Locate the cell with the specified text and output its [X, Y] center coordinate. 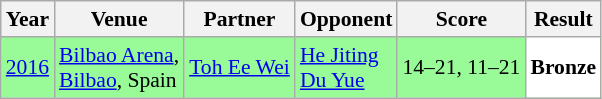
Bronze [563, 68]
He Jiting Du Yue [346, 68]
Venue [119, 19]
Opponent [346, 19]
Year [28, 19]
Bilbao Arena,Bilbao, Spain [119, 68]
2016 [28, 68]
Toh Ee Wei [240, 68]
Score [461, 19]
Partner [240, 19]
Result [563, 19]
14–21, 11–21 [461, 68]
